Return the [x, y] coordinate for the center point of the cell that contains the specified text.  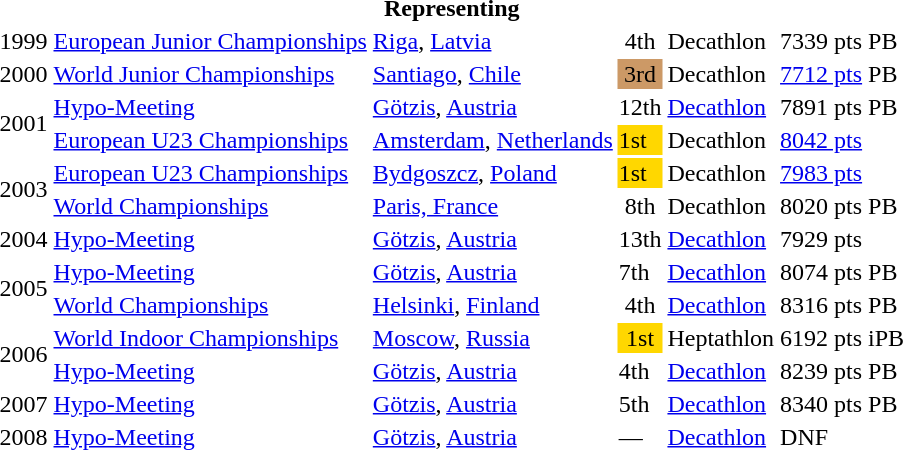
World Indoor Championships [210, 338]
8th [640, 206]
Bydgoszcz, Poland [492, 173]
Santiago, Chile [492, 74]
5th [640, 404]
European Junior Championships [210, 41]
Helsinki, Finland [492, 305]
3rd [640, 74]
Riga, Latvia [492, 41]
13th [640, 239]
Paris, France [492, 206]
Amsterdam, Netherlands [492, 140]
12th [640, 107]
World Junior Championships [210, 74]
Heptathlon [721, 338]
7th [640, 272]
Moscow, Russia [492, 338]
